From the cell containing the given text, extract its center point as (x, y) coordinate. 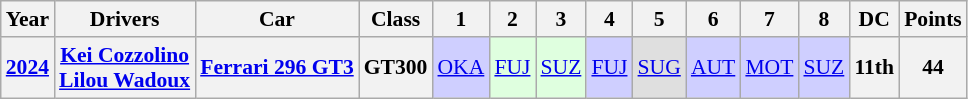
8 (824, 19)
5 (660, 19)
7 (769, 19)
Drivers (124, 19)
4 (609, 19)
11th (874, 68)
Points (933, 19)
DC (874, 19)
Class (396, 19)
Year (28, 19)
GT300 (396, 68)
1 (460, 19)
2024 (28, 68)
SUG (660, 68)
3 (562, 19)
OKA (460, 68)
MOT (769, 68)
6 (713, 19)
44 (933, 68)
Ferrari 296 GT3 (277, 68)
Kei Cozzolino Lilou Wadoux (124, 68)
AUT (713, 68)
Car (277, 19)
2 (512, 19)
